From the cell containing the given text, extract its center point as (X, Y) coordinate. 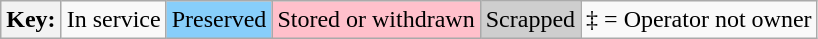
Stored or withdrawn (376, 20)
‡ = Operator not owner (700, 20)
In service (114, 20)
Key: (31, 20)
Scrapped (530, 20)
Preserved (219, 20)
